Determine the (X, Y) coordinate at the center of the cell enclosing the given text.  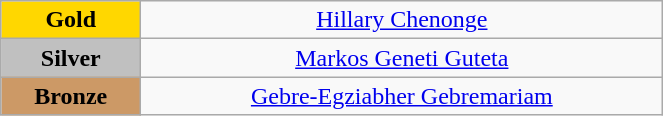
Silver (71, 58)
Hillary Chenonge (402, 20)
Gebre-Egziabher Gebremariam (402, 96)
Gold (71, 20)
Bronze (71, 96)
Markos Geneti Guteta (402, 58)
